Extract the (X, Y) coordinate from the center of the cell holding the provided text.  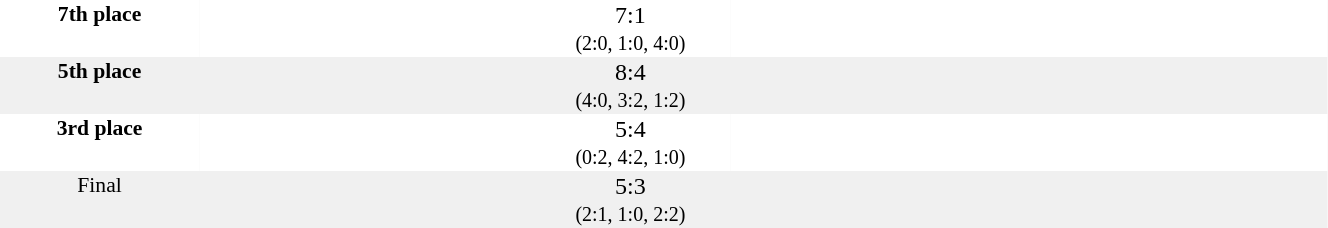
5th place (100, 86)
5:4(0:2, 4:2, 1:0) (630, 142)
5:3(2:1, 1:0, 2:2) (630, 200)
8:4(4:0, 3:2, 1:2) (630, 86)
7:1(2:0, 1:0, 4:0) (630, 28)
3rd place (100, 142)
Final (100, 200)
7th place (100, 28)
